Determine the (X, Y) coordinate at the center of the cell enclosing the given text.  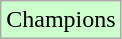
Champions (61, 20)
